Identify which cell holds the provided text, then report its (X, Y) central coordinate. 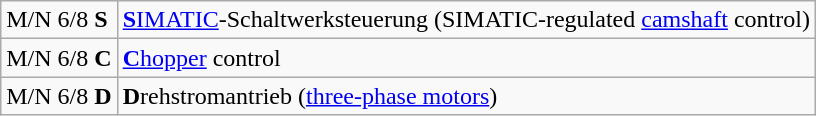
M/N 6/8 S (59, 20)
Drehstromantrieb (three-phase motors) (466, 96)
M/N 6/8 C (59, 58)
Chopper control (466, 58)
SIMATIC-Schaltwerksteuerung (SIMATIC-regulated camshaft control) (466, 20)
M/N 6/8 D (59, 96)
